Return the (x, y) coordinate for the center point of the cell that contains the specified text.  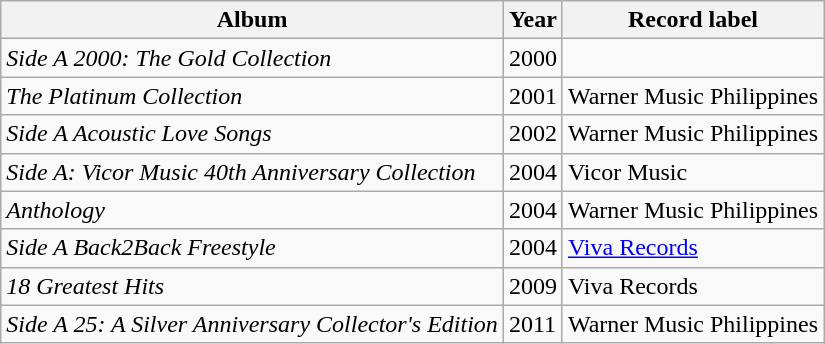
2011 (532, 324)
2001 (532, 96)
Side A: Vicor Music 40th Anniversary Collection (252, 172)
18 Greatest Hits (252, 286)
Year (532, 20)
Side A Back2Back Freestyle (252, 248)
Side A 25: A Silver Anniversary Collector's Edition (252, 324)
2002 (532, 134)
The Platinum Collection (252, 96)
Side A 2000: The Gold Collection (252, 58)
Record label (692, 20)
Anthology (252, 210)
Vicor Music (692, 172)
2000 (532, 58)
2009 (532, 286)
Side A Acoustic Love Songs (252, 134)
Album (252, 20)
